Extract the (X, Y) coordinate from the center of the cell holding the provided text.  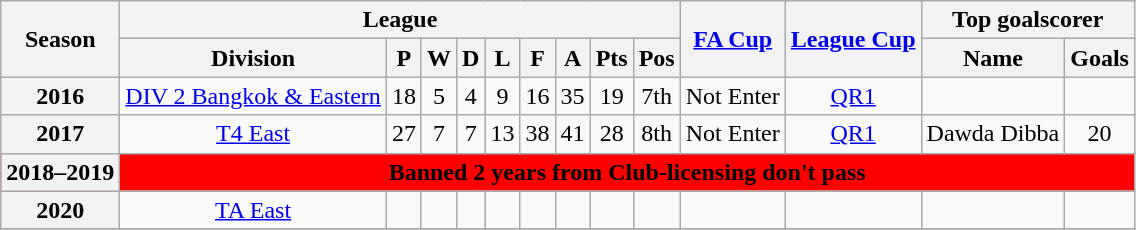
5 (438, 96)
2016 (60, 96)
W (438, 58)
Goals (1100, 58)
League (400, 20)
FA Cup (732, 39)
16 (538, 96)
Season (60, 39)
2020 (60, 210)
Pos (656, 58)
Top goalscorer (1028, 20)
38 (538, 134)
Banned 2 years from Club-licensing don't pass (628, 172)
F (538, 58)
18 (404, 96)
2018–2019 (60, 172)
19 (612, 96)
2017 (60, 134)
Pts (612, 58)
A (572, 58)
Name (993, 58)
7th (656, 96)
T4 East (254, 134)
P (404, 58)
League Cup (853, 39)
TA East (254, 210)
41 (572, 134)
13 (502, 134)
4 (471, 96)
D (471, 58)
27 (404, 134)
20 (1100, 134)
8th (656, 134)
35 (572, 96)
L (502, 58)
DIV 2 Bangkok & Eastern (254, 96)
Division (254, 58)
28 (612, 134)
Dawda Dibba (993, 134)
9 (502, 96)
